Locate the cell with the specified text and output its [x, y] center coordinate. 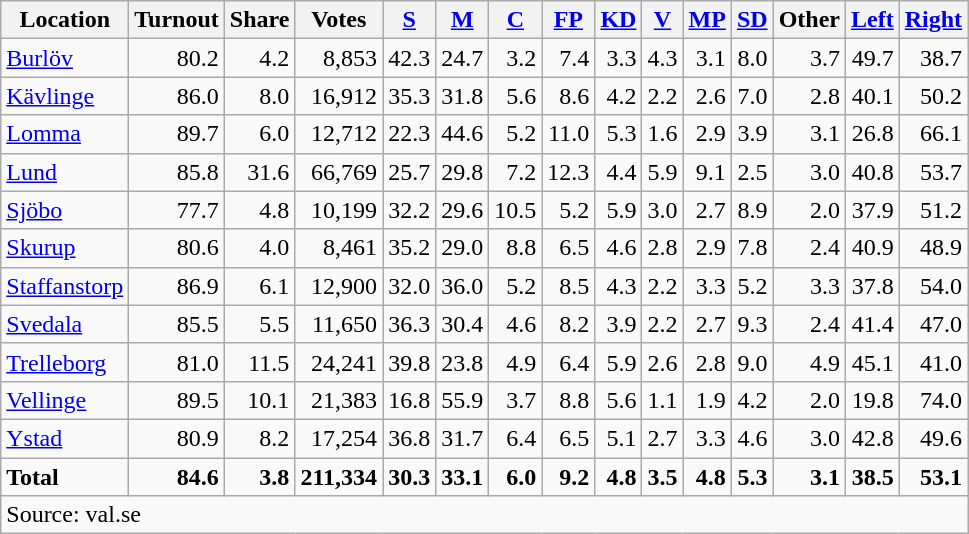
81.0 [177, 362]
Skurup [65, 248]
1.9 [707, 400]
66.1 [933, 134]
8.5 [568, 286]
10.1 [260, 400]
2.5 [752, 172]
11,650 [339, 324]
29.6 [462, 210]
3.2 [516, 58]
24,241 [339, 362]
8.9 [752, 210]
29.8 [462, 172]
40.8 [873, 172]
19.8 [873, 400]
47.0 [933, 324]
Trelleborg [65, 362]
5.1 [618, 438]
22.3 [410, 134]
M [462, 20]
38.7 [933, 58]
25.7 [410, 172]
86.9 [177, 286]
7.0 [752, 96]
8,461 [339, 248]
9.1 [707, 172]
89.5 [177, 400]
7.2 [516, 172]
6.1 [260, 286]
80.6 [177, 248]
7.4 [568, 58]
Burlöv [65, 58]
10,199 [339, 210]
Turnout [177, 20]
41.0 [933, 362]
37.9 [873, 210]
Total [65, 477]
9.3 [752, 324]
Location [65, 20]
41.4 [873, 324]
37.8 [873, 286]
4.4 [618, 172]
85.8 [177, 172]
31.6 [260, 172]
3.8 [260, 477]
Sjöbo [65, 210]
33.1 [462, 477]
Source: val.se [484, 515]
Lund [65, 172]
21,383 [339, 400]
49.6 [933, 438]
30.4 [462, 324]
85.5 [177, 324]
17,254 [339, 438]
44.6 [462, 134]
Share [260, 20]
S [410, 20]
16,912 [339, 96]
11.5 [260, 362]
24.7 [462, 58]
4.0 [260, 248]
Right [933, 20]
35.2 [410, 248]
77.7 [177, 210]
31.7 [462, 438]
1.6 [662, 134]
40.9 [873, 248]
35.3 [410, 96]
Vellinge [65, 400]
38.5 [873, 477]
KD [618, 20]
66,769 [339, 172]
29.0 [462, 248]
C [516, 20]
74.0 [933, 400]
Votes [339, 20]
1.1 [662, 400]
8.6 [568, 96]
23.8 [462, 362]
10.5 [516, 210]
Staffanstorp [65, 286]
84.6 [177, 477]
211,334 [339, 477]
86.0 [177, 96]
53.7 [933, 172]
5.5 [260, 324]
7.8 [752, 248]
Left [873, 20]
V [662, 20]
55.9 [462, 400]
39.8 [410, 362]
48.9 [933, 248]
31.8 [462, 96]
11.0 [568, 134]
Kävlinge [65, 96]
54.0 [933, 286]
12.3 [568, 172]
26.8 [873, 134]
42.8 [873, 438]
89.7 [177, 134]
9.2 [568, 477]
SD [752, 20]
32.2 [410, 210]
16.8 [410, 400]
51.2 [933, 210]
42.3 [410, 58]
50.2 [933, 96]
9.0 [752, 362]
FP [568, 20]
53.1 [933, 477]
32.0 [410, 286]
Svedala [65, 324]
Other [809, 20]
30.3 [410, 477]
3.5 [662, 477]
12,712 [339, 134]
12,900 [339, 286]
80.9 [177, 438]
Ystad [65, 438]
36.8 [410, 438]
MP [707, 20]
8,853 [339, 58]
36.0 [462, 286]
40.1 [873, 96]
36.3 [410, 324]
45.1 [873, 362]
80.2 [177, 58]
49.7 [873, 58]
Lomma [65, 134]
